Detect which cell encompasses the target text, then output its [X, Y] center coordinate. 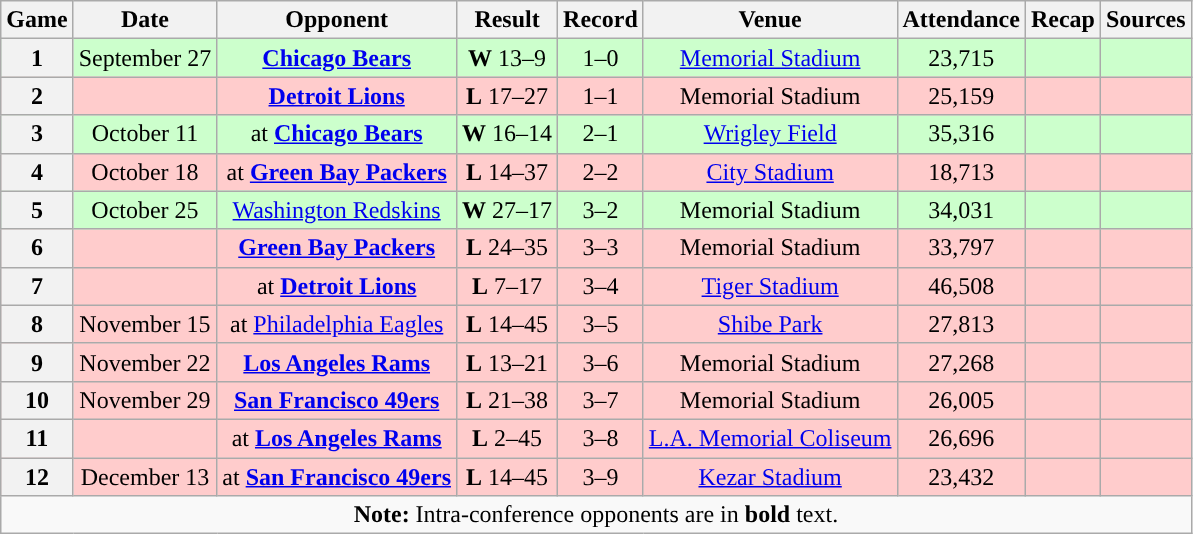
5 [37, 210]
Kezar Stadium [770, 477]
San Francisco 49ers [337, 400]
Sources [1146, 20]
27,268 [961, 362]
18,713 [961, 172]
2–1 [601, 134]
23,432 [961, 477]
Note: Intra-conference opponents are in bold text. [596, 515]
at Philadelphia Eagles [337, 324]
9 [37, 362]
L.A. Memorial Coliseum [770, 438]
Detroit Lions [337, 96]
Washington Redskins [337, 210]
27,813 [961, 324]
2 [37, 96]
3–8 [601, 438]
23,715 [961, 58]
November 15 [145, 324]
Wrigley Field [770, 134]
City Stadium [770, 172]
at San Francisco 49ers [337, 477]
Venue [770, 20]
3–3 [601, 248]
3 [37, 134]
26,005 [961, 400]
1 [37, 58]
at Green Bay Packers [337, 172]
35,316 [961, 134]
L 21–38 [508, 400]
at Detroit Lions [337, 286]
L 13–21 [508, 362]
Tiger Stadium [770, 286]
Opponent [337, 20]
October 11 [145, 134]
34,031 [961, 210]
Game [37, 20]
4 [37, 172]
Attendance [961, 20]
3–5 [601, 324]
September 27 [145, 58]
November 29 [145, 400]
3–4 [601, 286]
10 [37, 400]
Recap [1062, 20]
W 13–9 [508, 58]
8 [37, 324]
L 17–27 [508, 96]
6 [37, 248]
L 24–35 [508, 248]
1–1 [601, 96]
33,797 [961, 248]
December 13 [145, 477]
25,159 [961, 96]
L 2–45 [508, 438]
Green Bay Packers [337, 248]
11 [37, 438]
Chicago Bears [337, 58]
Los Angeles Rams [337, 362]
L 7–17 [508, 286]
Record [601, 20]
Shibe Park [770, 324]
L 14–37 [508, 172]
7 [37, 286]
Date [145, 20]
2–2 [601, 172]
3–7 [601, 400]
3–9 [601, 477]
1–0 [601, 58]
at Los Angeles Rams [337, 438]
26,696 [961, 438]
at Chicago Bears [337, 134]
W 16–14 [508, 134]
October 25 [145, 210]
W 27–17 [508, 210]
Result [508, 20]
12 [37, 477]
46,508 [961, 286]
3–2 [601, 210]
3–6 [601, 362]
October 18 [145, 172]
November 22 [145, 362]
